Determine the (X, Y) coordinate at the center of the cell enclosing the given text.  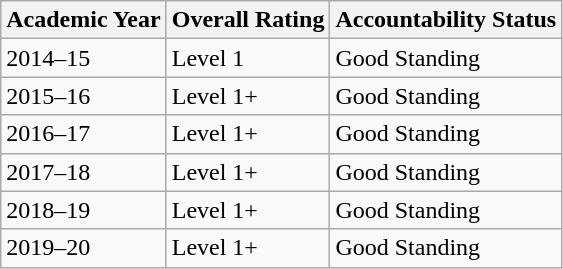
2016–17 (84, 134)
2014–15 (84, 58)
2015–16 (84, 96)
2017–18 (84, 172)
Accountability Status (446, 20)
Academic Year (84, 20)
2019–20 (84, 248)
2018–19 (84, 210)
Overall Rating (248, 20)
Level 1 (248, 58)
